Find where the given text appears and provide that cell's center as [x, y] coordinate. 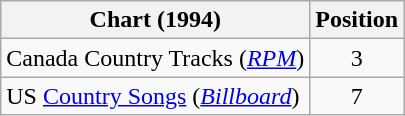
Canada Country Tracks (RPM) [156, 58]
7 [357, 96]
3 [357, 58]
Position [357, 20]
US Country Songs (Billboard) [156, 96]
Chart (1994) [156, 20]
